Output the [x, y] coordinate of the center of the cell containing the given text.  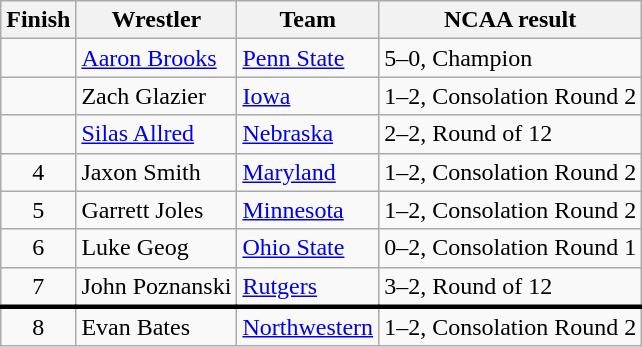
Penn State [308, 58]
Silas Allred [156, 134]
Rutgers [308, 287]
7 [38, 287]
Ohio State [308, 248]
Iowa [308, 96]
6 [38, 248]
Northwestern [308, 327]
Team [308, 20]
Luke Geog [156, 248]
Wrestler [156, 20]
John Poznanski [156, 287]
4 [38, 172]
8 [38, 327]
NCAA result [510, 20]
2–2, Round of 12 [510, 134]
3–2, Round of 12 [510, 287]
Finish [38, 20]
5 [38, 210]
Aaron Brooks [156, 58]
Zach Glazier [156, 96]
Garrett Joles [156, 210]
Minnesota [308, 210]
Evan Bates [156, 327]
Maryland [308, 172]
5–0, Champion [510, 58]
0–2, Consolation Round 1 [510, 248]
Nebraska [308, 134]
Jaxon Smith [156, 172]
